Scan for the cell matching the given text and deliver its [X, Y] coordinate at center. 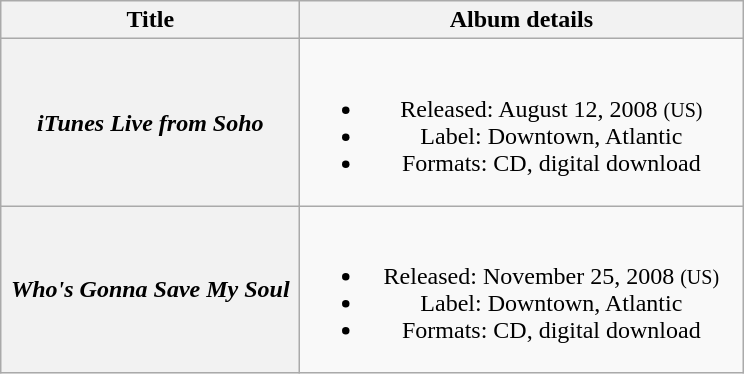
Released: August 12, 2008 (US)Label: Downtown, AtlanticFormats: CD, digital download [522, 122]
Who's Gonna Save My Soul [150, 290]
iTunes Live from Soho [150, 122]
Album details [522, 20]
Released: November 25, 2008 (US)Label: Downtown, AtlanticFormats: CD, digital download [522, 290]
Title [150, 20]
